Determine the [x, y] coordinate at the center of the cell enclosing the given text.  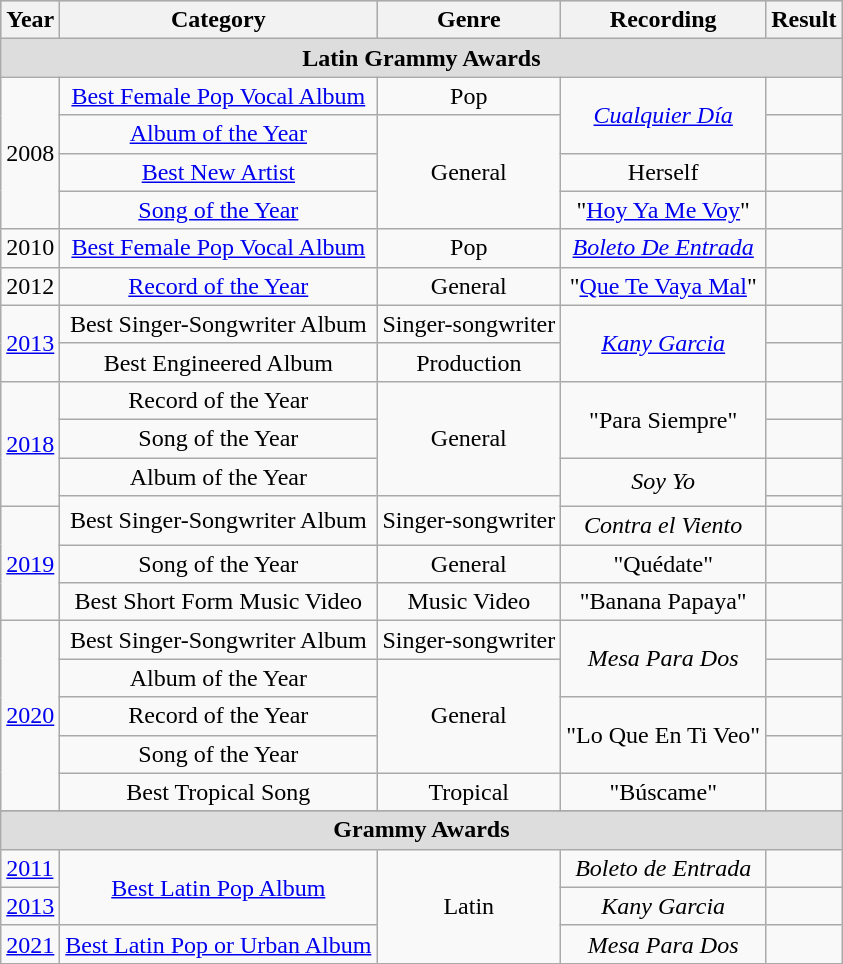
"Lo Que En Ti Veo" [664, 735]
Music Video [469, 602]
Best New Artist [218, 172]
Best Latin Pop or Urban Album [218, 944]
Result [804, 20]
Grammy Awards [422, 830]
Herself [664, 172]
2019 [30, 564]
Best Tropical Song [218, 792]
2018 [30, 444]
Best Latin Pop Album [218, 887]
Latin Grammy Awards [422, 58]
Latin [469, 906]
Recording [664, 20]
"Que Te Vaya Mal" [664, 286]
Soy Yo [664, 482]
"Búscame" [664, 792]
2020 [30, 716]
Tropical [469, 792]
"Para Siempre" [664, 419]
Production [469, 362]
Best Short Form Music Video [218, 602]
2021 [30, 944]
Boleto de Entrada [664, 868]
Category [218, 20]
Cualquier Día [664, 115]
Contra el Viento [664, 526]
Best Engineered Album [218, 362]
2010 [30, 248]
Year [30, 20]
2012 [30, 286]
2008 [30, 153]
Boleto De Entrada [664, 248]
"Hoy Ya Me Voy" [664, 210]
2011 [30, 868]
"Banana Papaya" [664, 602]
"Quédate" [664, 564]
Genre [469, 20]
